Detect which cell encompasses the target text, then output its (X, Y) center coordinate. 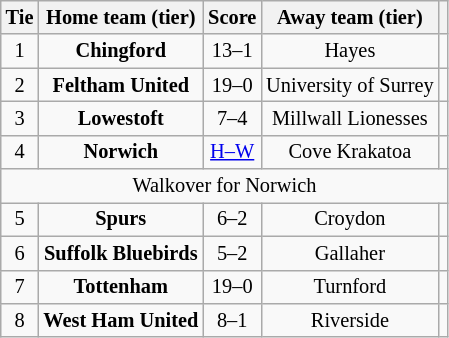
Croydon (350, 219)
Spurs (120, 219)
West Ham United (120, 320)
8–1 (232, 320)
Norwich (120, 152)
2 (20, 85)
1 (20, 51)
Walkover for Norwich (224, 186)
8 (20, 320)
6–2 (232, 219)
6 (20, 253)
Hayes (350, 51)
Turnford (350, 287)
13–1 (232, 51)
Lowestoft (120, 118)
5–2 (232, 253)
Tottenham (120, 287)
University of Surrey (350, 85)
3 (20, 118)
Feltham United (120, 85)
Home team (tier) (120, 17)
7–4 (232, 118)
4 (20, 152)
Cove Krakatoa (350, 152)
Millwall Lionesses (350, 118)
Gallaher (350, 253)
Away team (tier) (350, 17)
5 (20, 219)
Score (232, 17)
Tie (20, 17)
Chingford (120, 51)
Riverside (350, 320)
H–W (232, 152)
Suffolk Bluebirds (120, 253)
7 (20, 287)
